Find where the given text appears and provide that cell's center as [x, y] coordinate. 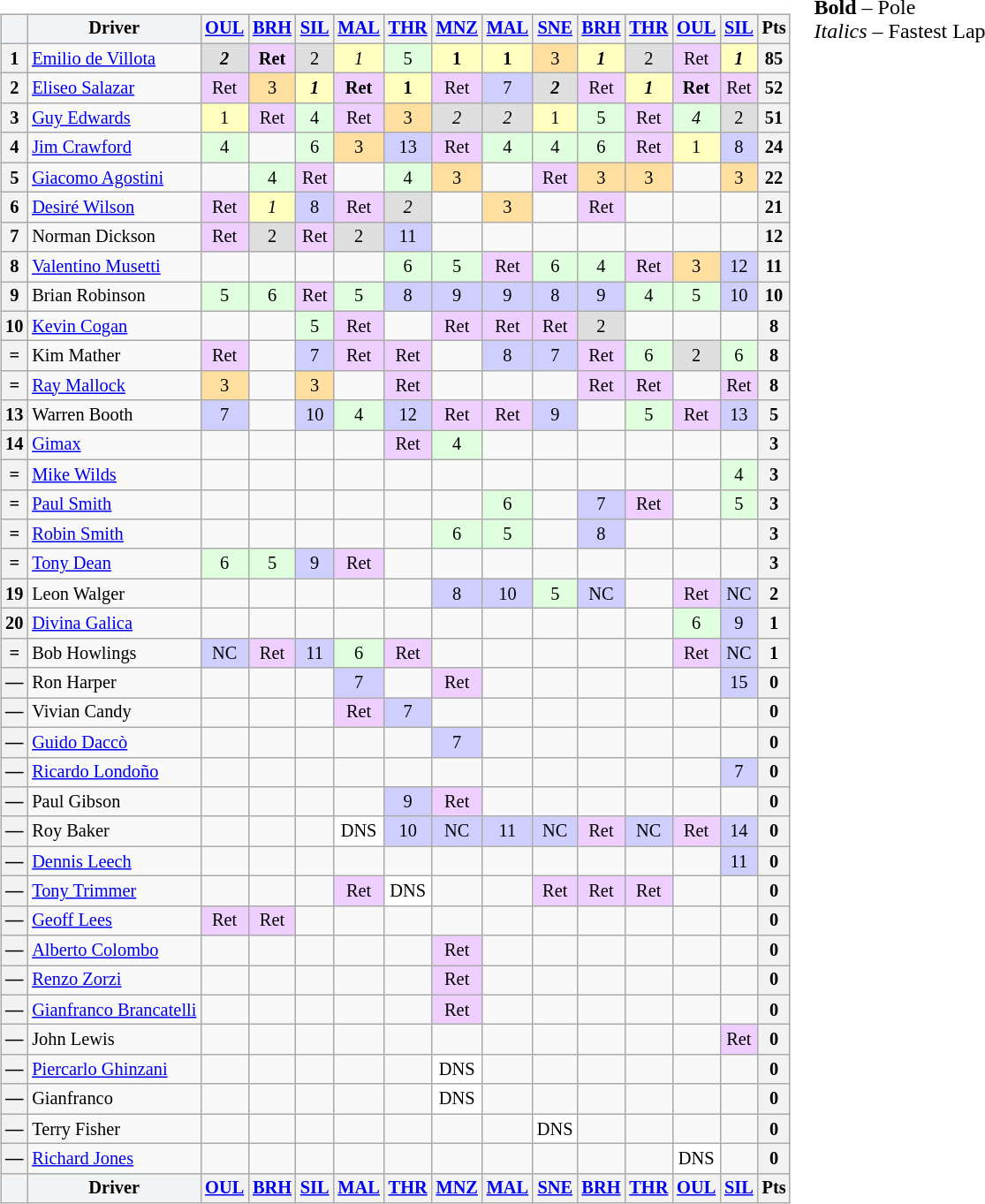
Richard Jones [114, 1159]
15 [739, 683]
Tony Trimmer [114, 891]
Gimax [114, 445]
Leon Walger [114, 594]
Valentino Musetti [114, 267]
Terry Fisher [114, 1129]
Divina Galica [114, 624]
Ray Mallock [114, 386]
Warren Booth [114, 415]
Robin Smith [114, 534]
Jim Crawford [114, 148]
Renzo Zorzi [114, 981]
Tony Dean [114, 564]
Gianfranco [114, 1099]
21 [774, 208]
Guido Daccò [114, 742]
John Lewis [114, 1040]
Piercarlo Ghinzani [114, 1070]
Gianfranco Brancatelli [114, 1010]
Alberto Colombo [114, 950]
Vivian Candy [114, 713]
Eliseo Salazar [114, 88]
52 [774, 88]
Kim Mather [114, 356]
Roy Baker [114, 831]
Geoff Lees [114, 920]
24 [774, 148]
Guy Edwards [114, 118]
Giacomo Agostini [114, 178]
19 [14, 594]
Mike Wilds [114, 474]
Ricardo Londoño [114, 772]
51 [774, 118]
Brian Robinson [114, 297]
Paul Gibson [114, 802]
Paul Smith [114, 504]
20 [14, 624]
Kevin Cogan [114, 326]
Emilio de Villota [114, 58]
Norman Dickson [114, 237]
Ron Harper [114, 683]
22 [774, 178]
Bob Howlings [114, 653]
Dennis Leech [114, 861]
Desiré Wilson [114, 208]
85 [774, 58]
